For the text-containing cell, return its midpoint in (x, y) coordinate format. 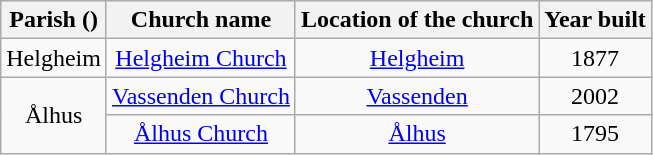
Parish () (54, 20)
Ålhus Church (200, 134)
1877 (596, 58)
Vassenden (416, 96)
Helgheim Church (200, 58)
Vassenden Church (200, 96)
Location of the church (416, 20)
Year built (596, 20)
2002 (596, 96)
Church name (200, 20)
1795 (596, 134)
